Capture the cell that displays the provided text and extract its (X, Y) central coordinate. 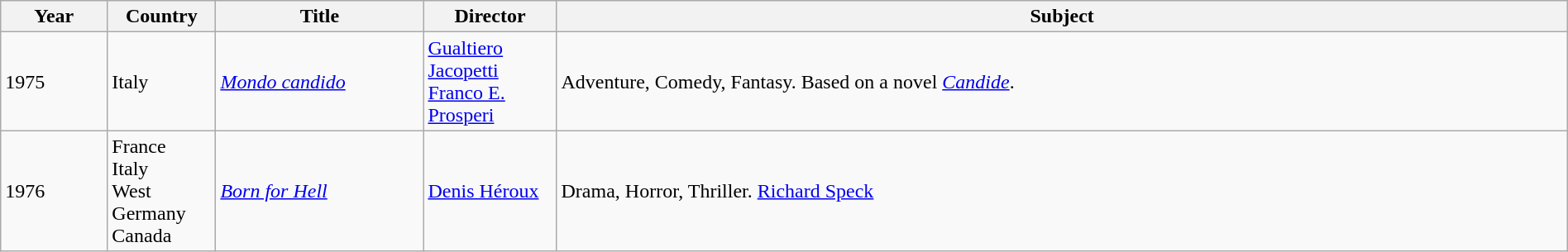
Born for Hell (319, 191)
1975 (55, 81)
Italy (162, 81)
Denis Héroux (490, 191)
Mondo candido (319, 81)
Subject (1062, 17)
FranceItalyWest GermanyCanada (162, 191)
1976 (55, 191)
Country (162, 17)
Drama, Horror, Thriller. Richard Speck (1062, 191)
Adventure, Comedy, Fantasy. Based on a novel Candide. (1062, 81)
Year (55, 17)
Director (490, 17)
Gualtiero JacopettiFranco E. Prosperi (490, 81)
Title (319, 17)
